Identify which cell holds the provided text, then report its [X, Y] central coordinate. 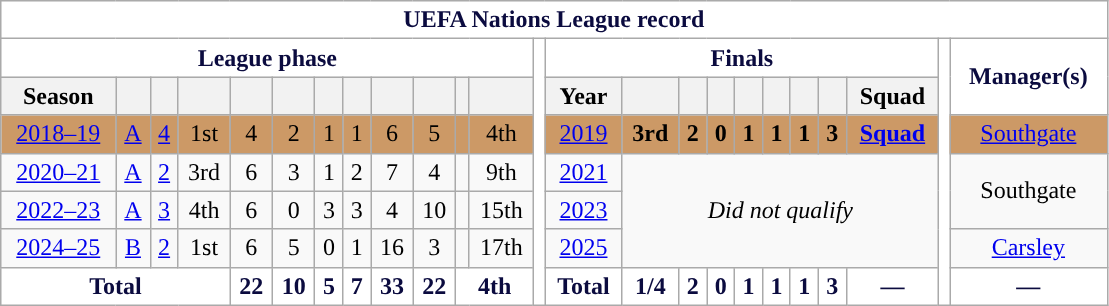
2023 [584, 210]
Manager(s) [1028, 77]
League phase [268, 58]
2019 [584, 134]
2022–23 [58, 210]
33 [392, 286]
Year [584, 96]
17th [502, 248]
2024–25 [58, 248]
2021 [584, 172]
2020–21 [58, 172]
Season [58, 96]
UEFA Nations League record [554, 20]
16 [392, 248]
9th [502, 172]
15th [502, 210]
B [133, 248]
1/4 [650, 286]
Carsley [1028, 248]
Did not qualify [780, 210]
2025 [584, 248]
Finals [742, 58]
2018–19 [58, 134]
